From the cell containing the given text, extract its center point as (X, Y) coordinate. 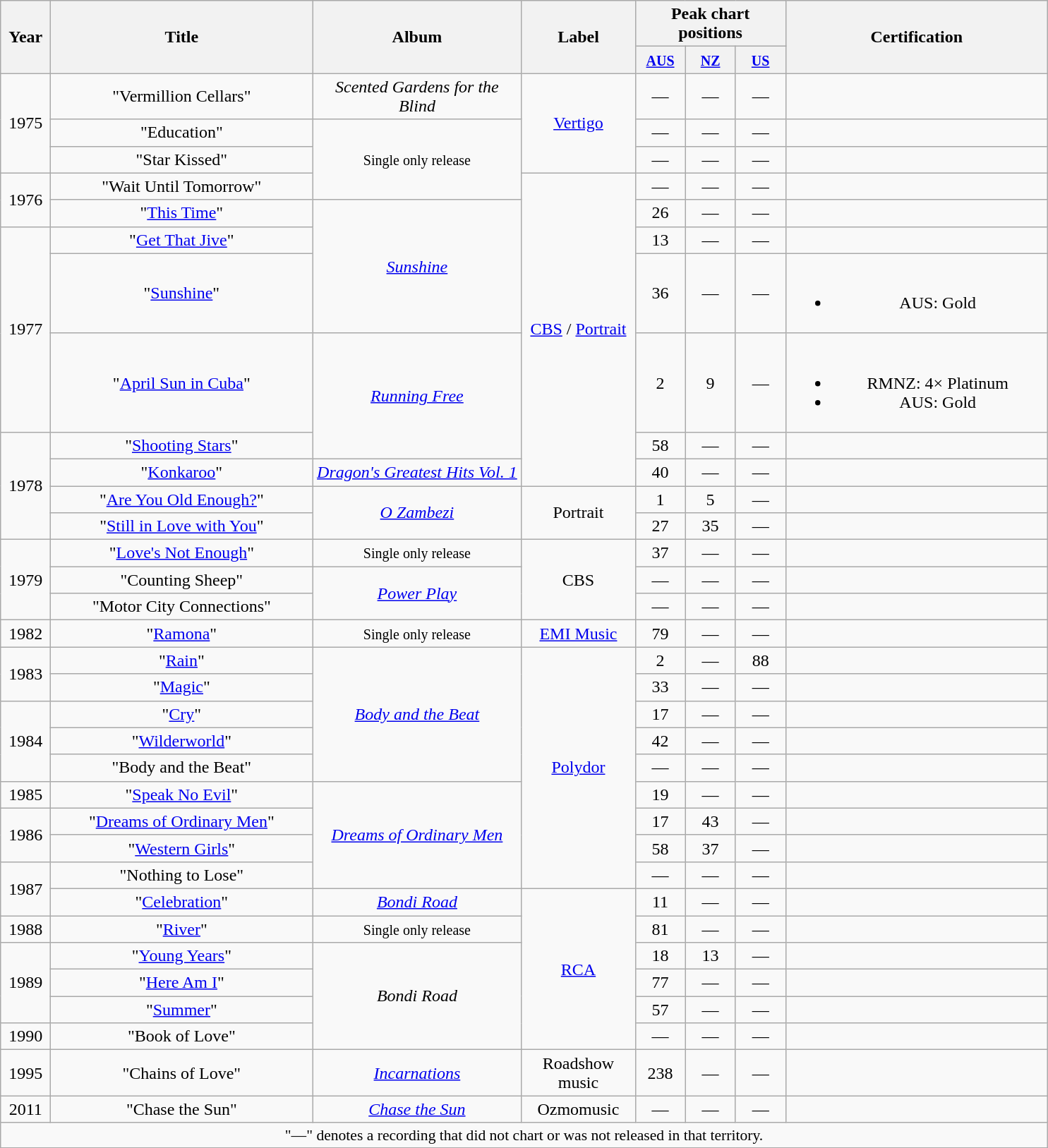
"Counting Sheep" (182, 580)
"Get That Jive" (182, 240)
Certification (916, 37)
"Book of Love" (182, 1037)
1975 (25, 123)
"Here Am I" (182, 983)
"Cry" (182, 714)
"Chains of Love" (182, 1073)
"Rain" (182, 660)
"Konkaroo" (182, 472)
US (761, 60)
Ozmomusic (579, 1109)
"—" denotes a recording that did not chart or was not released in that territory. (524, 1135)
"Are You Old Enough?" (182, 499)
88 (761, 660)
"Body and the Beat" (182, 768)
Incarnations (417, 1073)
"Star Kissed" (182, 159)
Dragon's Greatest Hits Vol. 1 (417, 472)
1984 (25, 741)
"Young Years" (182, 956)
Dreams of Ordinary Men (417, 835)
1990 (25, 1037)
9 (710, 382)
"Celebration" (182, 902)
"Love's Not Enough" (182, 553)
"Shooting Stars" (182, 445)
43 (710, 821)
"Summer" (182, 1010)
Vertigo (579, 123)
238 (661, 1073)
"Nothing to Lose" (182, 875)
"Still in Love with You" (182, 526)
1979 (25, 580)
CBS / Portrait (579, 329)
Roadshow music (579, 1073)
33 (661, 687)
"Motor City Connections" (182, 607)
RMNZ: 4× PlatinumAUS: Gold (916, 382)
Year (25, 37)
"Chase the Sun" (182, 1109)
"Education" (182, 133)
"Sunshine" (182, 294)
1986 (25, 835)
1985 (25, 794)
1995 (25, 1073)
77 (661, 983)
"This Time" (182, 213)
"Dreams of Ordinary Men" (182, 821)
Portrait (579, 512)
"River" (182, 929)
1983 (25, 674)
42 (661, 741)
"Vermillion Cellars" (182, 96)
57 (661, 1010)
36 (661, 294)
Album (417, 37)
2011 (25, 1109)
Chase the Sun (417, 1109)
35 (710, 526)
1976 (25, 200)
Label (579, 37)
Peak chart positions (710, 24)
Running Free (417, 396)
1977 (25, 329)
Polydor (579, 768)
1988 (25, 929)
Body and the Beat (417, 714)
Scented Gardens for the Blind (417, 96)
NZ (710, 60)
"Ramona" (182, 634)
AUS (661, 60)
O Zambezi (417, 512)
Title (182, 37)
11 (661, 902)
27 (661, 526)
"Magic" (182, 687)
Sunshine (417, 267)
EMI Music (579, 634)
18 (661, 956)
AUS: Gold (916, 294)
"April Sun in Cuba" (182, 382)
19 (661, 794)
1987 (25, 888)
CBS (579, 580)
"Wait Until Tomorrow" (182, 186)
"Wilderworld" (182, 741)
40 (661, 472)
1982 (25, 634)
79 (661, 634)
RCA (579, 969)
1 (661, 499)
81 (661, 929)
5 (710, 499)
1989 (25, 983)
"Speak No Evil" (182, 794)
"Western Girls" (182, 848)
1978 (25, 485)
Power Play (417, 593)
26 (661, 213)
